Capture the cell that displays the provided text and extract its [X, Y] central coordinate. 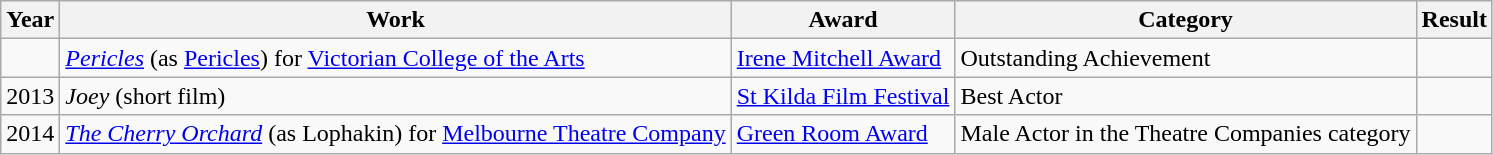
Pericles (as Pericles) for Victorian College of the Arts [396, 58]
Male Actor in the Theatre Companies category [1186, 134]
Result [1454, 20]
Work [396, 20]
2013 [30, 96]
2014 [30, 134]
Award [843, 20]
Green Room Award [843, 134]
Best Actor [1186, 96]
Year [30, 20]
St Kilda Film Festival [843, 96]
Category [1186, 20]
Joey (short film) [396, 96]
The Cherry Orchard (as Lophakin) for Melbourne Theatre Company [396, 134]
Irene Mitchell Award [843, 58]
Outstanding Achievement [1186, 58]
